Capture the cell that displays the provided text and extract its [x, y] central coordinate. 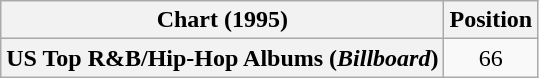
US Top R&B/Hip-Hop Albums (Billboard) [222, 58]
Position [491, 20]
Chart (1995) [222, 20]
66 [491, 58]
